Detect which cell encompasses the target text, then output its (X, Y) center coordinate. 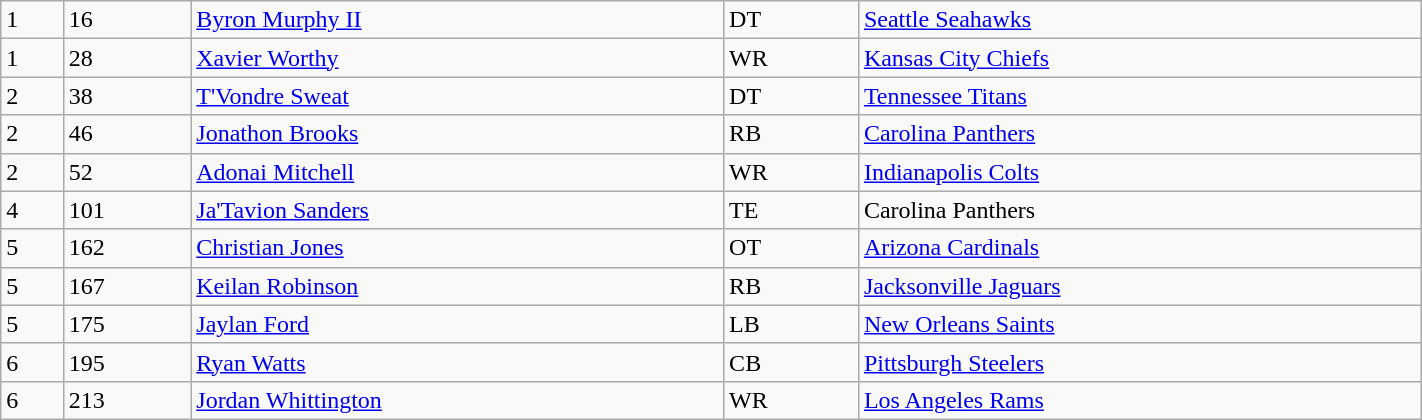
167 (127, 286)
Xavier Worthy (458, 58)
Jonathon Brooks (458, 134)
Ryan Watts (458, 362)
TE (792, 210)
OT (792, 248)
Keilan Robinson (458, 286)
4 (32, 210)
Kansas City Chiefs (1140, 58)
175 (127, 324)
Los Angeles Rams (1140, 400)
Seattle Seahawks (1140, 20)
Arizona Cardinals (1140, 248)
101 (127, 210)
195 (127, 362)
Tennessee Titans (1140, 96)
16 (127, 20)
Christian Jones (458, 248)
Jaylan Ford (458, 324)
New Orleans Saints (1140, 324)
T'Vondre Sweat (458, 96)
Pittsburgh Steelers (1140, 362)
Indianapolis Colts (1140, 172)
Jordan Whittington (458, 400)
CB (792, 362)
38 (127, 96)
213 (127, 400)
Ja'Tavion Sanders (458, 210)
46 (127, 134)
162 (127, 248)
Adonai Mitchell (458, 172)
Byron Murphy II (458, 20)
28 (127, 58)
52 (127, 172)
Jacksonville Jaguars (1140, 286)
LB (792, 324)
